Capture the cell that displays the provided text and extract its (x, y) central coordinate. 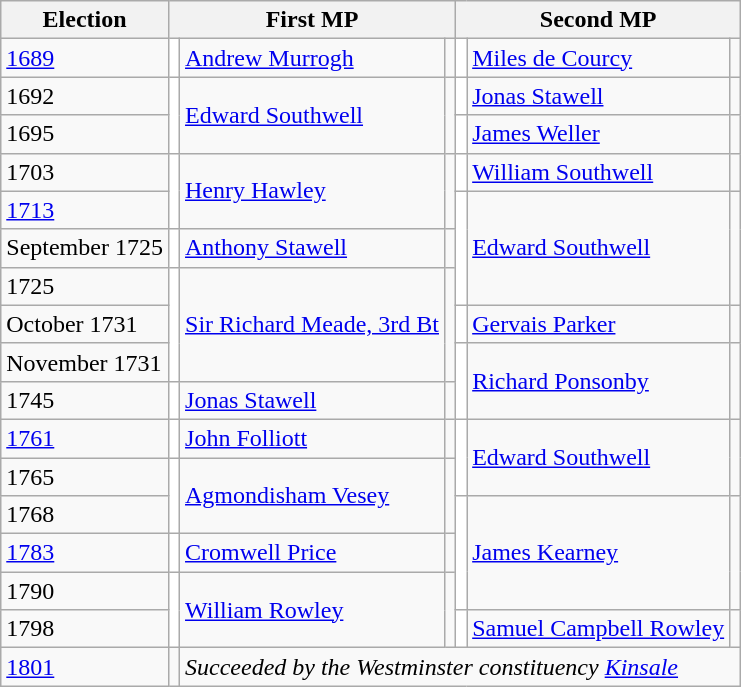
November 1731 (85, 362)
1765 (85, 477)
Andrew Murrogh (312, 58)
1692 (85, 96)
Anthony Stawell (312, 248)
1689 (85, 58)
Samuel Campbell Rowley (598, 629)
Henry Hawley (312, 191)
1783 (85, 553)
First MP (312, 20)
Gervais Parker (598, 324)
James Kearney (598, 553)
October 1731 (85, 324)
1703 (85, 172)
Election (85, 20)
1695 (85, 134)
1790 (85, 591)
1725 (85, 286)
Miles de Courcy (598, 58)
1745 (85, 400)
1768 (85, 515)
1798 (85, 629)
William Rowley (312, 610)
1713 (85, 210)
Succeeded by the Westminster constituency Kinsale (460, 667)
Sir Richard Meade, 3rd Bt (312, 324)
Second MP (598, 20)
James Weller (598, 134)
Richard Ponsonby (598, 381)
Agmondisham Vesey (312, 496)
John Folliott (312, 438)
1761 (85, 438)
1801 (85, 667)
Cromwell Price (312, 553)
September 1725 (85, 248)
William Southwell (598, 172)
